From the cell containing the given text, extract its center point as [X, Y] coordinate. 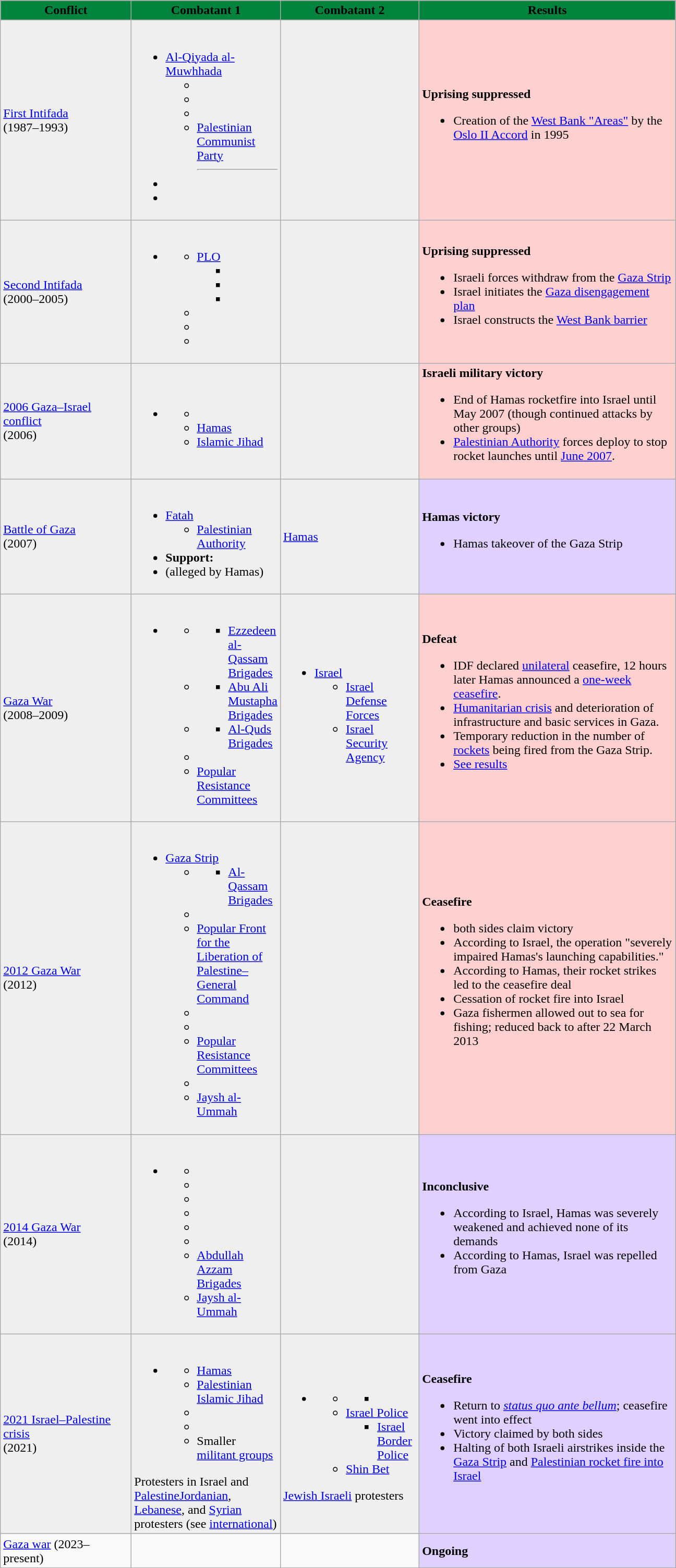
Uprising suppressedIsraeli forces withdraw from the Gaza StripIsrael initiates the Gaza disengagement planIsrael constructs the West Bank barrier [548, 292]
First Intifada (1987–1993) [66, 120]
Conflict [66, 10]
Ezzedeen al-Qassam Brigades Abu Ali Mustapha Brigades Al-Quds Brigades Popular Resistance Committees [206, 708]
Abdullah Azzam Brigades Jaysh al-Ummah [206, 1234]
Gaza war (2023–present) [66, 1551]
Al-Qiyada al-Muwhhada Palestinian Communist Party [206, 120]
2014 Gaza War (2014) [66, 1234]
Uprising suppressedCreation of the West Bank "Areas" by the Oslo II Accord in 1995 [548, 120]
Fatah Palestinian AuthoritySupport: (alleged by Hamas) [206, 536]
Israel Police Israel Border PoliceShin BetJewish Israeli protesters [350, 1434]
Israel Israel Defense ForcesIsrael Security Agency [350, 708]
2021 Israel–Palestine crisis (2021) [66, 1434]
Results [548, 10]
Combatant 1 [206, 10]
Second Intifada (2000–2005) [66, 292]
Hamas victoryHamas takeover of the Gaza Strip [548, 536]
Ongoing [548, 1551]
Hamas Islamic Jihad [206, 421]
2012 Gaza War (2012) [66, 978]
Gaza War (2008–2009) [66, 708]
Combatant 2 [350, 10]
InconclusiveAccording to Israel, Hamas was severely weakened and achieved none of its demandsAccording to Hamas, Israel was repelled from Gaza [548, 1234]
PLO [206, 292]
2006 Gaza–Israel conflict (2006) [66, 421]
Gaza Strip Al-Qassam Brigades Popular Front for the Liberation of Palestine–General Command Popular Resistance Committees Jaysh al-Ummah [206, 978]
Battle of Gaza (2007) [66, 536]
Hamas [350, 536]
